Extract the (x, y) coordinate from the center of the cell holding the provided text.  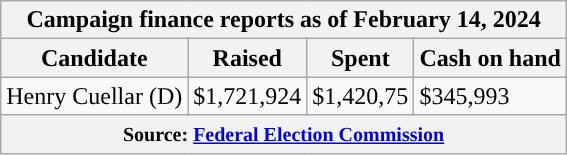
$345,993 (490, 96)
Raised (248, 58)
$1,721,924 (248, 96)
Source: Federal Election Commission (284, 134)
$1,420,75 (360, 96)
Candidate (94, 58)
Cash on hand (490, 58)
Campaign finance reports as of February 14, 2024 (284, 20)
Spent (360, 58)
Henry Cuellar (D) (94, 96)
